Find where the given text appears and provide that cell's center as (x, y) coordinate. 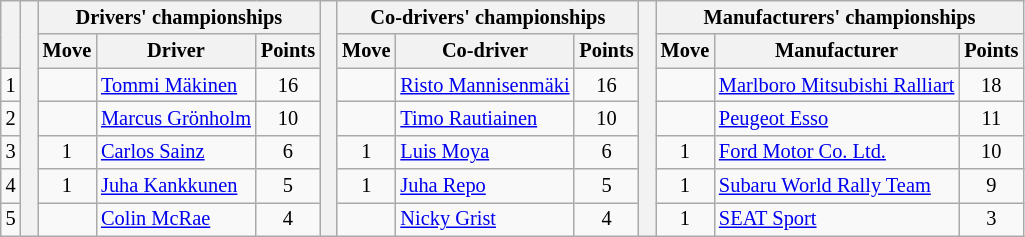
11 (991, 118)
Colin McRae (176, 219)
Peugeot Esso (836, 118)
Timo Rautiainen (484, 118)
SEAT Sport (836, 219)
Marlboro Mitsubishi Ralliart (836, 85)
Manufacturer (836, 51)
Carlos Sainz (176, 152)
Tommi Mäkinen (176, 85)
Ford Motor Co. Ltd. (836, 152)
2 (11, 118)
Risto Mannisenmäki (484, 85)
Driver (176, 51)
Juha Repo (484, 186)
Co-driver (484, 51)
Drivers' championships (179, 17)
18 (991, 85)
Co-drivers' championships (488, 17)
Subaru World Rally Team (836, 186)
Marcus Grönholm (176, 118)
Manufacturers' championships (840, 17)
9 (991, 186)
Nicky Grist (484, 219)
Juha Kankkunen (176, 186)
Luis Moya (484, 152)
